Scan for the cell matching the given text and deliver its (x, y) coordinate at center. 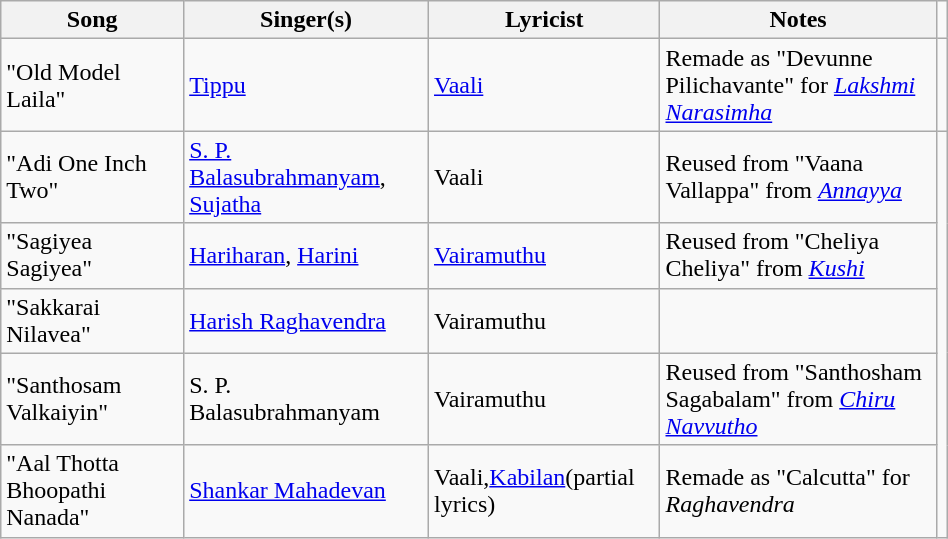
Remade as "Devunne Pilichavante" for Lakshmi Narasimha (798, 85)
Shankar Mahadevan (306, 491)
Reused from "Cheliya Cheliya" from Kushi (798, 256)
"Adi One Inch Two" (92, 177)
S. P. Balasubrahmanyam, Sujatha (306, 177)
Vaali,Kabilan(partial lyrics) (544, 491)
"Sakkarai Nilavea" (92, 320)
"Santhosam Valkaiyin" (92, 399)
Reused from "Santhosham Sagabalam" from Chiru Navvutho (798, 399)
Remade as "Calcutta" for Raghavendra (798, 491)
Hariharan, Harini (306, 256)
Tippu (306, 85)
Harish Raghavendra (306, 320)
"Aal Thotta Bhoopathi Nanada" (92, 491)
"Old Model Laila" (92, 85)
Reused from "Vaana Vallappa" from Annayya (798, 177)
Singer(s) (306, 20)
Notes (798, 20)
Lyricist (544, 20)
"Sagiyea Sagiyea" (92, 256)
Song (92, 20)
S. P. Balasubrahmanyam (306, 399)
